Return the [x, y] coordinate for the center point of the cell that contains the specified text.  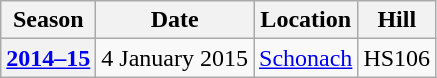
2014–15 [48, 58]
HS106 [397, 58]
Date [175, 20]
4 January 2015 [175, 58]
Location [306, 20]
Season [48, 20]
Schonach [306, 58]
Hill [397, 20]
